For the text-containing cell, return its midpoint in [x, y] coordinate format. 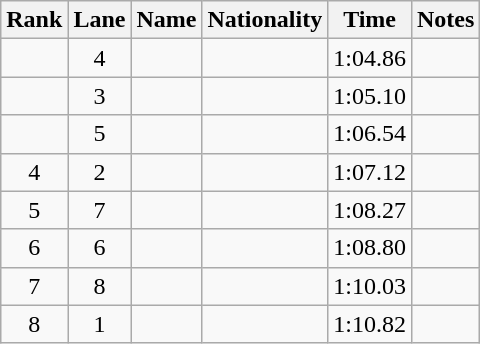
Nationality [265, 20]
1:05.10 [370, 96]
Name [166, 20]
1:06.54 [370, 134]
Time [370, 20]
Notes [445, 20]
1:04.86 [370, 58]
Lane [100, 20]
2 [100, 172]
3 [100, 96]
1:10.03 [370, 286]
1:07.12 [370, 172]
1:08.80 [370, 248]
1:08.27 [370, 210]
Rank [34, 20]
1 [100, 324]
1:10.82 [370, 324]
